Locate the cell with the specified text and output its (X, Y) center coordinate. 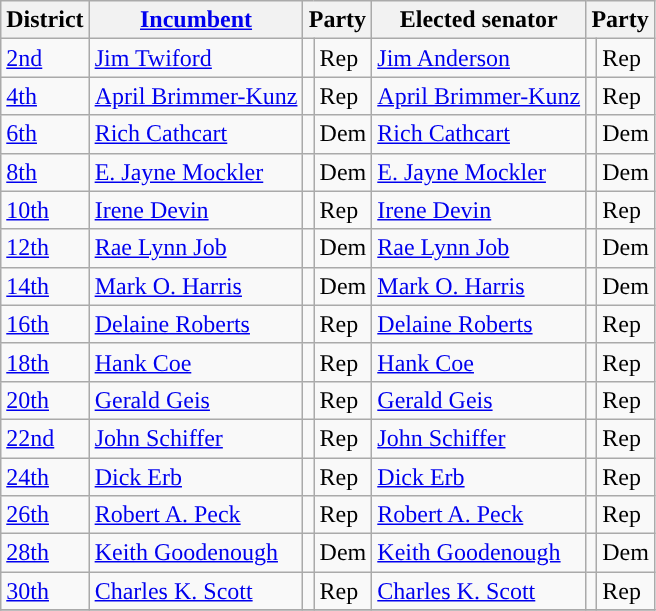
6th (45, 134)
28th (45, 553)
8th (45, 172)
30th (45, 591)
Jim Anderson (479, 58)
2nd (45, 58)
22nd (45, 438)
10th (45, 210)
Jim Twiford (196, 58)
Elected senator (479, 20)
4th (45, 96)
24th (45, 477)
Incumbent (196, 20)
12th (45, 248)
16th (45, 324)
14th (45, 286)
District (45, 20)
20th (45, 400)
26th (45, 515)
18th (45, 362)
